Return the [X, Y] coordinate for the center point of the cell that contains the specified text.  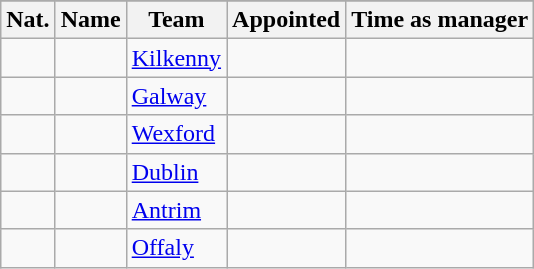
Offaly [176, 248]
Galway [176, 96]
Nat. [28, 20]
Wexford [176, 134]
Time as manager [440, 20]
Name [90, 20]
Team [176, 20]
Antrim [176, 210]
Dublin [176, 172]
Appointed [286, 20]
Kilkenny [176, 58]
